Detect which cell encompasses the target text, then output its [x, y] center coordinate. 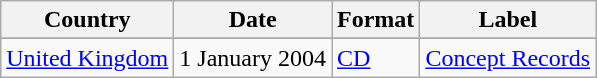
United Kingdom [88, 58]
Format [376, 20]
CD [376, 58]
Country [88, 20]
Concept Records [508, 58]
Label [508, 20]
1 January 2004 [253, 58]
Date [253, 20]
